Search for the cell housing the specified text and yield its (X, Y) center coordinate. 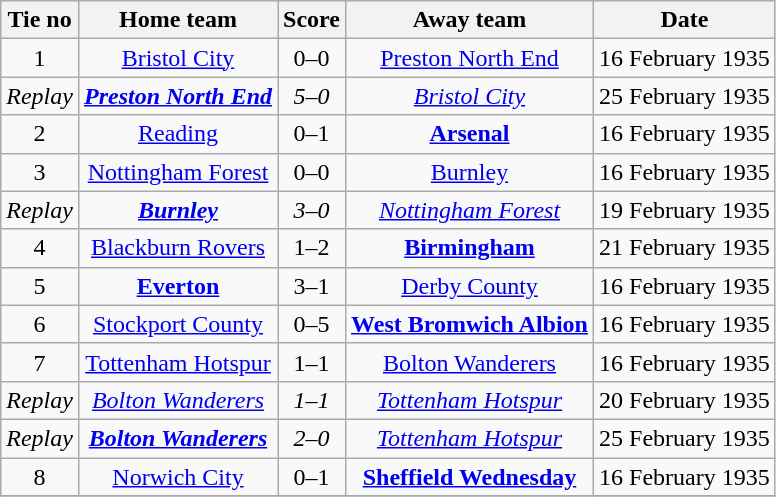
4 (40, 248)
2 (40, 134)
Birmingham (470, 248)
1–2 (312, 248)
8 (40, 477)
21 February 1935 (685, 248)
3–1 (312, 286)
Sheffield Wednesday (470, 477)
1 (40, 58)
Stockport County (178, 324)
Arsenal (470, 134)
Away team (470, 20)
5–0 (312, 96)
0–5 (312, 324)
5 (40, 286)
3 (40, 172)
3–0 (312, 210)
Blackburn Rovers (178, 248)
Everton (178, 286)
19 February 1935 (685, 210)
20 February 1935 (685, 400)
Norwich City (178, 477)
Date (685, 20)
Tie no (40, 20)
2–0 (312, 438)
6 (40, 324)
West Bromwich Albion (470, 324)
7 (40, 362)
Home team (178, 20)
Score (312, 20)
Derby County (470, 286)
Reading (178, 134)
